Identify which cell holds the provided text, then report its [X, Y] central coordinate. 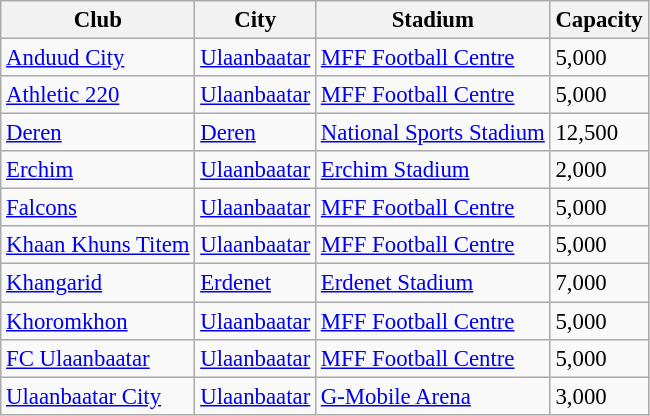
Anduud City [98, 58]
National Sports Stadium [434, 133]
Erchim Stadium [434, 170]
Club [98, 20]
City [256, 20]
2,000 [599, 170]
Stadium [434, 20]
Khangarid [98, 283]
Falcons [98, 208]
Erchim [98, 170]
Athletic 220 [98, 95]
3,000 [599, 396]
Khoromkhon [98, 321]
7,000 [599, 283]
Erdenet Stadium [434, 283]
12,500 [599, 133]
Ulaanbaatar City [98, 396]
FC Ulaanbaatar [98, 358]
Erdenet [256, 283]
Khaan Khuns Titem [98, 245]
G-Mobile Arena [434, 396]
Capacity [599, 20]
